Return the [x, y] coordinate for the center point of the cell that contains the specified text.  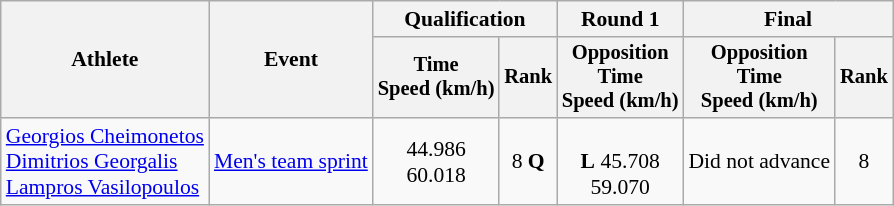
Event [291, 60]
TimeSpeed (km/h) [436, 78]
Final [788, 19]
44.98660.018 [436, 162]
Georgios CheimonetosDimitrios GeorgalisLampros Vasilopoulos [105, 162]
Did not advance [759, 162]
Athlete [105, 60]
8 Q [528, 162]
L 45.70859.070 [620, 162]
8 [864, 162]
Men's team sprint [291, 162]
Round 1 [620, 19]
Qualification [465, 19]
